From the cell containing the given text, extract its center point as (x, y) coordinate. 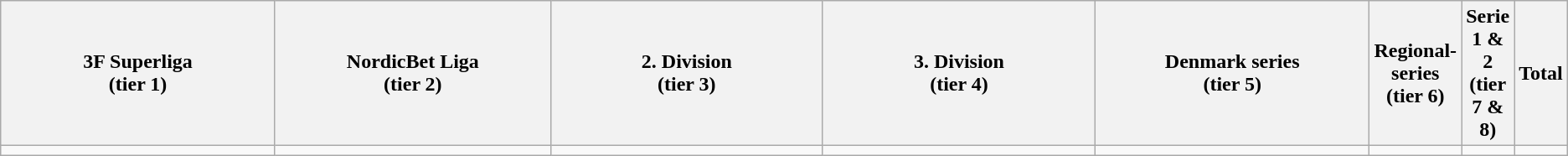
3. Division (tier 4) (958, 74)
NordicBet Liga (tier 2) (412, 74)
Denmark series (tier 5) (1231, 74)
3F Superliga (tier 1) (138, 74)
Regional-series (tier 6) (1416, 74)
Serie 1 & 2(tier 7 & 8) (1488, 74)
Total (1541, 74)
2. Division (tier 3) (687, 74)
